Capture the cell that displays the provided text and extract its [X, Y] central coordinate. 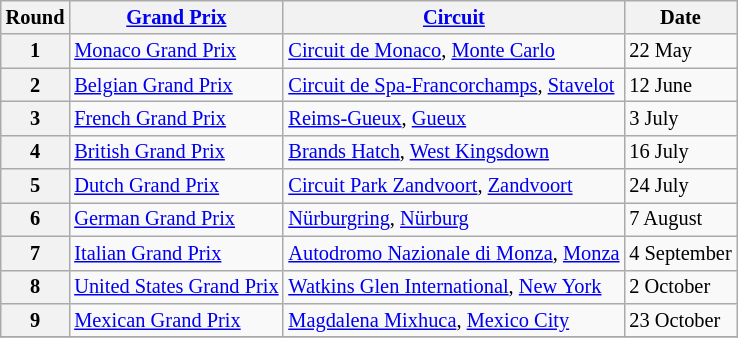
Date [680, 17]
6 [36, 219]
Nürburgring, Nürburg [454, 219]
Italian Grand Prix [176, 253]
Autodromo Nazionale di Monza, Monza [454, 253]
Belgian Grand Prix [176, 85]
3 [36, 118]
Watkins Glen International, New York [454, 287]
23 October [680, 320]
Round [36, 17]
United States Grand Prix [176, 287]
24 July [680, 186]
German Grand Prix [176, 219]
Monaco Grand Prix [176, 51]
Circuit de Monaco, Monte Carlo [454, 51]
Circuit de Spa-Francorchamps, Stavelot [454, 85]
2 [36, 85]
4 September [680, 253]
2 October [680, 287]
4 [36, 152]
8 [36, 287]
7 [36, 253]
Dutch Grand Prix [176, 186]
British Grand Prix [176, 152]
3 July [680, 118]
16 July [680, 152]
Mexican Grand Prix [176, 320]
Circuit [454, 17]
Reims-Gueux, Gueux [454, 118]
French Grand Prix [176, 118]
Grand Prix [176, 17]
9 [36, 320]
22 May [680, 51]
7 August [680, 219]
Circuit Park Zandvoort, Zandvoort [454, 186]
1 [36, 51]
Brands Hatch, West Kingsdown [454, 152]
5 [36, 186]
12 June [680, 85]
Magdalena Mixhuca, Mexico City [454, 320]
